Capture the cell that displays the provided text and extract its (X, Y) central coordinate. 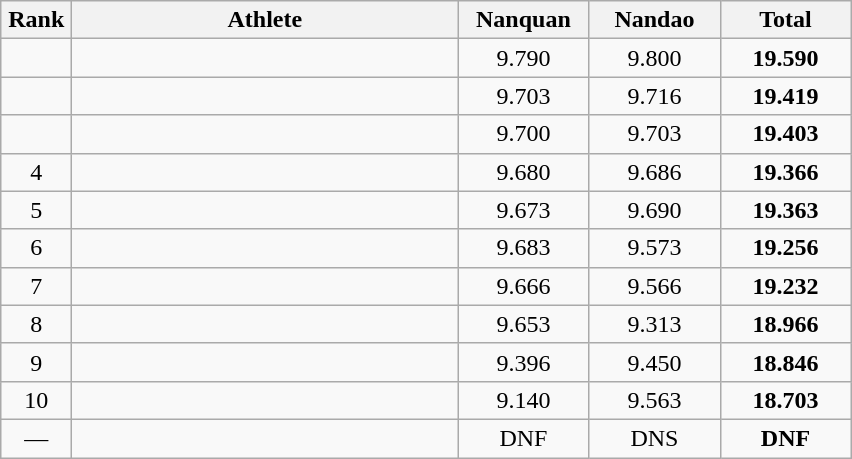
18.966 (786, 324)
19.363 (786, 210)
9.716 (654, 96)
9.573 (654, 248)
Rank (36, 20)
19.403 (786, 134)
Nanquan (524, 20)
8 (36, 324)
9.450 (654, 362)
9.140 (524, 400)
18.703 (786, 400)
— (36, 438)
9.686 (654, 172)
9.700 (524, 134)
DNS (654, 438)
6 (36, 248)
19.590 (786, 58)
9.673 (524, 210)
9.790 (524, 58)
4 (36, 172)
5 (36, 210)
Total (786, 20)
Nandao (654, 20)
9.563 (654, 400)
9.690 (654, 210)
19.232 (786, 286)
9.396 (524, 362)
19.419 (786, 96)
9.566 (654, 286)
7 (36, 286)
9.683 (524, 248)
18.846 (786, 362)
10 (36, 400)
9 (36, 362)
9.680 (524, 172)
19.256 (786, 248)
9.666 (524, 286)
19.366 (786, 172)
9.313 (654, 324)
9.800 (654, 58)
Athlete (265, 20)
9.653 (524, 324)
